Capture the cell that displays the provided text and extract its (x, y) central coordinate. 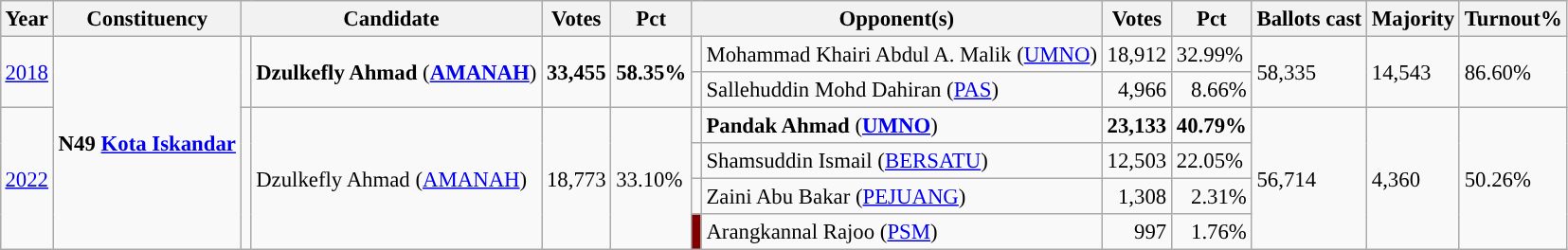
Zaini Abu Bakar (PEJUANG) (902, 197)
Shamsuddin Ismail (BERSATU) (902, 161)
1,308 (1137, 197)
32.99% (1213, 54)
12,503 (1137, 161)
N49 Kota Iskandar (147, 143)
58,335 (1309, 72)
33,455 (576, 72)
86.60% (1513, 72)
4,966 (1137, 90)
23,133 (1137, 126)
58.35% (652, 72)
2.31% (1213, 197)
8.66% (1213, 90)
Arangkannal Rajoo (PSM) (902, 232)
2018 (27, 72)
Sallehuddin Mohd Dahiran (PAS) (902, 90)
Pandak Ahmad (UMNO) (902, 126)
Constituency (147, 19)
Ballots cast (1309, 19)
2022 (27, 179)
Opponent(s) (896, 19)
Candidate (390, 19)
40.79% (1213, 126)
997 (1137, 232)
4,360 (1413, 179)
56,714 (1309, 179)
Turnout% (1513, 19)
1.76% (1213, 232)
18,912 (1137, 54)
50.26% (1513, 179)
14,543 (1413, 72)
Majority (1413, 19)
18,773 (576, 179)
22.05% (1213, 161)
Year (27, 19)
33.10% (652, 179)
Mohammad Khairi Abdul A. Malik (UMNO) (902, 54)
